Determine the (x, y) coordinate at the center of the cell enclosing the given text.  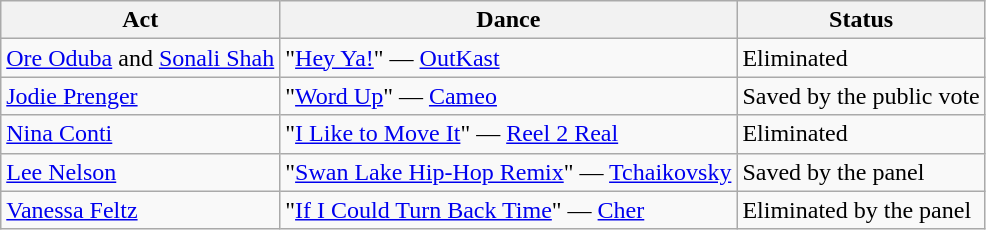
Status (861, 20)
Saved by the panel (861, 172)
Lee Nelson (140, 172)
"Hey Ya!" — OutKast (508, 58)
"I Like to Move It" — Reel 2 Real (508, 134)
"If I Could Turn Back Time" — Cher (508, 210)
Nina Conti (140, 134)
Saved by the public vote (861, 96)
Jodie Prenger (140, 96)
Vanessa Feltz (140, 210)
Dance (508, 20)
Act (140, 20)
"Swan Lake Hip-Hop Remix" — Tchaikovsky (508, 172)
"Word Up" — Cameo (508, 96)
Ore Oduba and Sonali Shah (140, 58)
Eliminated by the panel (861, 210)
